Extract the [x, y] coordinate from the center of the cell holding the provided text.  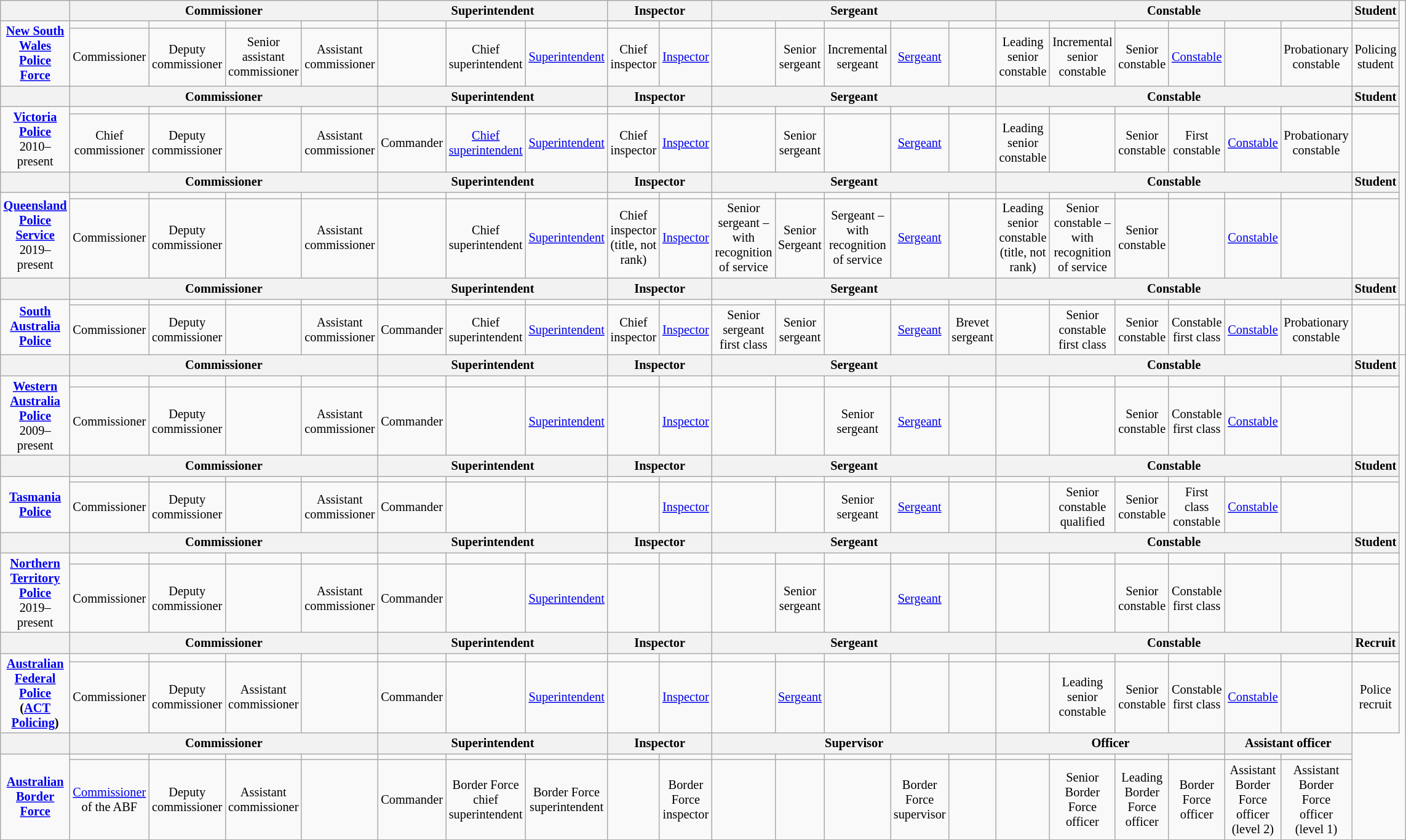
Firstclassconstable [1197, 507]
Chief inspector (title, not rank) [633, 239]
Assistant officer [1288, 743]
Sergeant – with recognition of service [857, 239]
Leading Border Force officer [1142, 800]
Border Force officer [1197, 800]
Seniorassistantcommissioner [263, 57]
Commissioner of the ABF [109, 800]
SeniorSergeant [800, 239]
Victoria Police2010–present [36, 140]
Firstconstable [1197, 143]
Senior sergeant – with recognition of service [744, 239]
Brevetsergeant [972, 330]
New South WalesPolice Force [36, 53]
Incrementalseniorconstable [1082, 57]
Border Force inspector [686, 800]
Western Australia Police2009–present [36, 416]
Senior constable [1142, 330]
Assistant Border Force officer (level 1) [1316, 800]
Leading senior constable (title, not rank) [1023, 239]
Border Force chief superintendent [486, 800]
Incrementalsergeant [857, 57]
Assistant Border Force officer (level 2) [1252, 800]
Border Force superintendent [567, 800]
Senior Border Force officer [1082, 800]
Seniorconstablequalified [1082, 507]
Northern Territory Police2019–present [36, 593]
Seniorconstablefirst class [1082, 330]
Chiefcommissioner [109, 143]
Officer [1111, 743]
Policerecruit [1376, 697]
Australian Federal Police(ACT Policing) [36, 694]
Tasmania Police [36, 504]
Seniorsergeantfirst class [744, 330]
Australian Border Force [36, 797]
Border Force supervisor [920, 800]
Recruit [1376, 643]
South Australia Police [36, 327]
Supervisor [854, 743]
Queensland Police Service2019–present [36, 235]
Senior constable – with recognition of service [1082, 239]
Probationaryconstable [1316, 330]
Policing student [1376, 57]
